Identify which cell holds the provided text, then report its [X, Y] central coordinate. 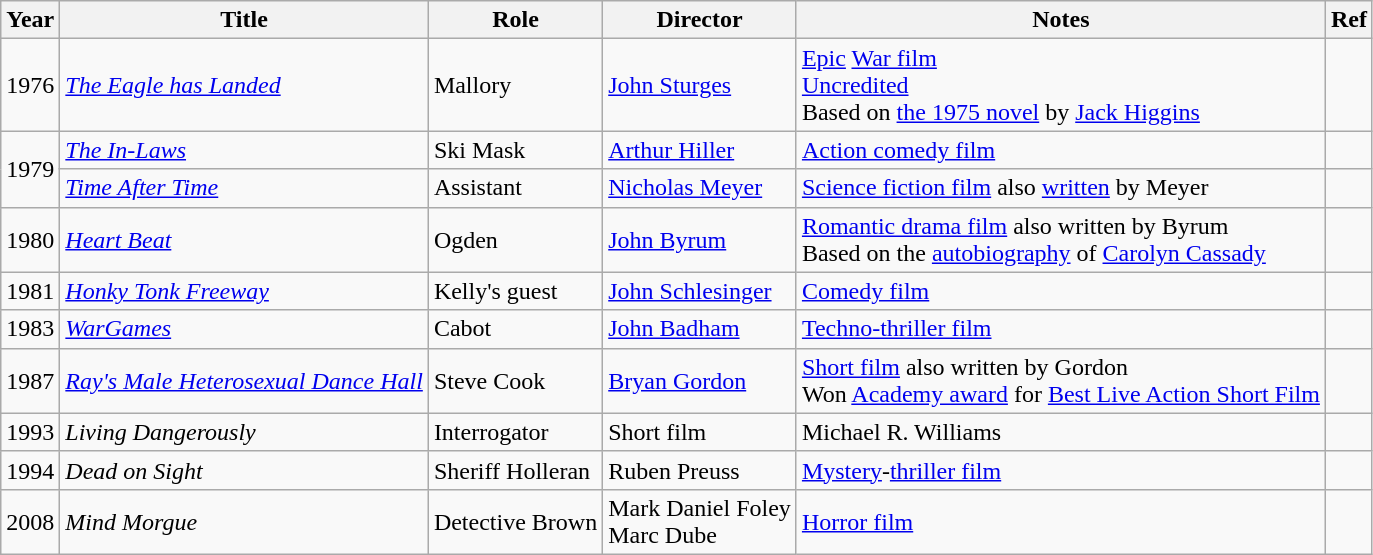
1976 [30, 85]
Mark Daniel Foley Marc Dube [700, 522]
Assistant [515, 188]
Arthur Hiller [700, 150]
Horror film [1060, 522]
Ray's Male Heterosexual Dance Hall [244, 380]
1993 [30, 432]
Techno-thriller film [1060, 329]
Ogden [515, 240]
Bryan Gordon [700, 380]
Sheriff Holleran [515, 470]
Michael R. Williams [1060, 432]
Ref [1348, 20]
1979 [30, 169]
Honky Tonk Freeway [244, 291]
Time After Time [244, 188]
Ski Mask [515, 150]
Romantic drama film also written by Byrum Based on the autobiography of Carolyn Cassady [1060, 240]
Mystery-thriller film [1060, 470]
Title [244, 20]
1981 [30, 291]
Notes [1060, 20]
Short film also written by Gordon Won Academy award for Best Live Action Short Film [1060, 380]
WarGames [244, 329]
Heart Beat [244, 240]
Mallory [515, 85]
2008 [30, 522]
Science fiction film also written by Meyer [1060, 188]
Action comedy film [1060, 150]
John Badham [700, 329]
Cabot [515, 329]
Year [30, 20]
Dead on Sight [244, 470]
The In-Laws [244, 150]
Detective Brown [515, 522]
1983 [30, 329]
Short film [700, 432]
John Sturges [700, 85]
Mind Morgue [244, 522]
The Eagle has Landed [244, 85]
Steve Cook [515, 380]
1987 [30, 380]
Ruben Preuss [700, 470]
Living Dangerously [244, 432]
1980 [30, 240]
Kelly's guest [515, 291]
Epic War film Uncredited Based on the 1975 novel by Jack Higgins [1060, 85]
Director [700, 20]
Role [515, 20]
John Schlesinger [700, 291]
Nicholas Meyer [700, 188]
1994 [30, 470]
Comedy film [1060, 291]
Interrogator [515, 432]
John Byrum [700, 240]
